Find where the given text appears and provide that cell's center as (X, Y) coordinate. 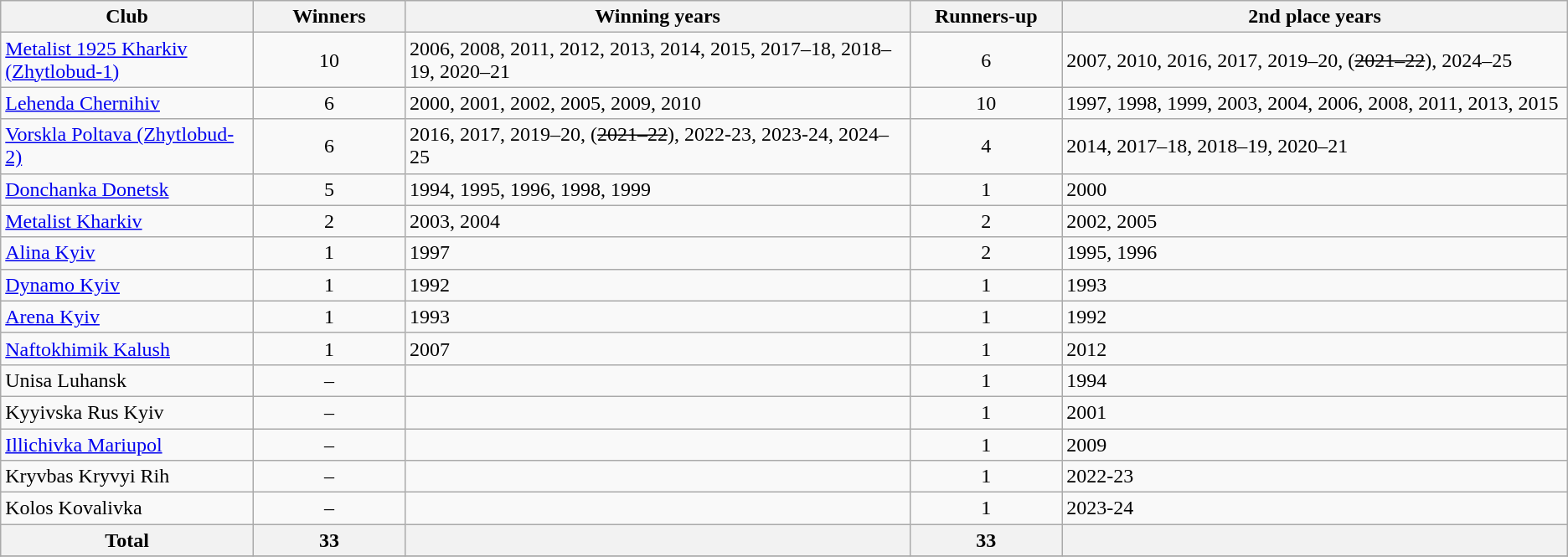
2014, 2017–18, 2018–19, 2020–21 (1315, 146)
Vorskla Poltava (Zhytlobud-2) (127, 146)
Naftokhimik Kalush (127, 348)
2007, 2010, 2016, 2017, 2019–20, (2021–22), 2024–25 (1315, 60)
2006, 2008, 2011, 2012, 2013, 2014, 2015, 2017–18, 2018–19, 2020–21 (657, 60)
Lehenda Chernihiv (127, 103)
1997, 1998, 1999, 2003, 2004, 2006, 2008, 2011, 2013, 2015 (1315, 103)
2nd place years (1315, 17)
2001 (1315, 412)
Unisa Luhansk (127, 380)
2009 (1315, 445)
Donchanka Donetsk (127, 189)
1997 (657, 253)
Arena Kyiv (127, 317)
5 (328, 189)
2003, 2004 (657, 221)
2007 (657, 348)
Winning years (657, 17)
1994 (1315, 380)
Metalist 1925 Kharkiv (Zhytlobud-1) (127, 60)
2002, 2005 (1315, 221)
Alina Kyiv (127, 253)
Dynamo Kyiv (127, 285)
2022-23 (1315, 477)
4 (987, 146)
Total (127, 540)
2012 (1315, 348)
2000, 2001, 2002, 2005, 2009, 2010 (657, 103)
2023-24 (1315, 508)
Metalist Kharkiv (127, 221)
Runners-up (987, 17)
Kryvbas Kryvyi Rih (127, 477)
Kyyivska Rus Kyiv (127, 412)
2016, 2017, 2019–20, (2021–22), 2022-23, 2023-24, 2024–25 (657, 146)
1995, 1996 (1315, 253)
Club (127, 17)
2000 (1315, 189)
Winners (328, 17)
Kolos Kovalivka (127, 508)
Illichivka Mariupol (127, 445)
1994, 1995, 1996, 1998, 1999 (657, 189)
